Capture the cell that displays the provided text and extract its [x, y] central coordinate. 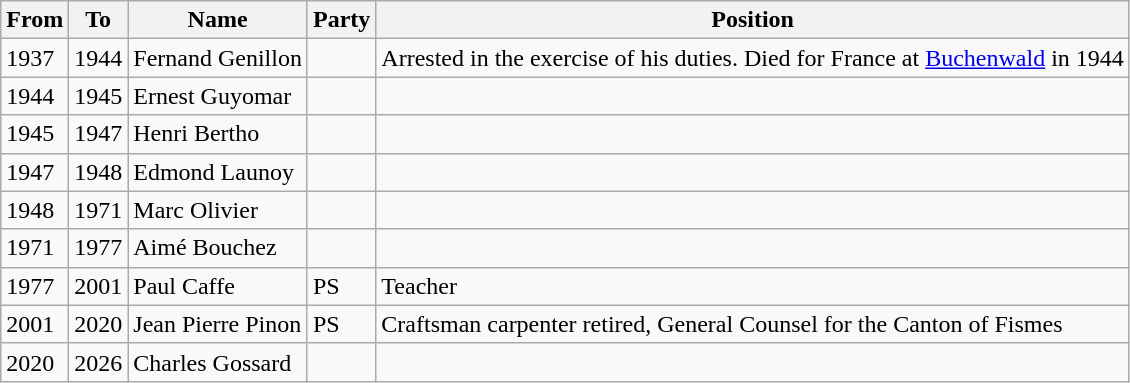
Craftsman carpenter retired, General Counsel for the Canton of Fismes [753, 324]
Aimé Bouchez [218, 248]
Jean Pierre Pinon [218, 324]
Edmond Launoy [218, 172]
Marc Olivier [218, 210]
Fernand Genillon [218, 58]
2026 [98, 362]
Paul Caffe [218, 286]
Henri Bertho [218, 134]
Teacher [753, 286]
Party [341, 20]
From [35, 20]
Name [218, 20]
1937 [35, 58]
Ernest Guyomar [218, 96]
Arrested in the exercise of his duties. Died for France at Buchenwald in 1944 [753, 58]
Position [753, 20]
To [98, 20]
Charles Gossard [218, 362]
